Find where the given text appears and provide that cell's center as [X, Y] coordinate. 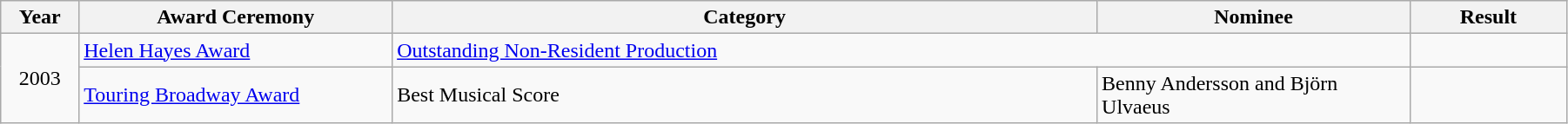
Best Musical Score [745, 95]
Award Ceremony [236, 17]
2003 [40, 78]
Outstanding Non-Resident Production [901, 50]
Year [40, 17]
Result [1488, 17]
Category [745, 17]
Helen Hayes Award [236, 50]
Benny Andersson and Björn Ulvaeus [1254, 95]
Nominee [1254, 17]
Touring Broadway Award [236, 95]
